Identify which cell holds the provided text, then report its (x, y) central coordinate. 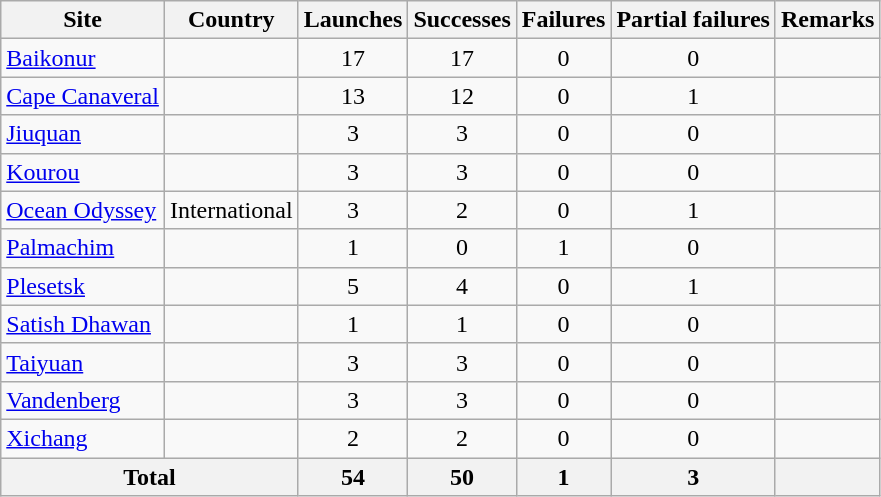
Satish Dhawan (83, 324)
Failures (564, 20)
13 (353, 96)
Kourou (83, 172)
Palmachim (83, 248)
5 (353, 286)
50 (462, 477)
Plesetsk (83, 286)
Taiyuan (83, 362)
Partial failures (694, 20)
Remarks (827, 20)
Launches (353, 20)
Xichang (83, 438)
International (231, 210)
12 (462, 96)
Cape Canaveral (83, 96)
Site (83, 20)
54 (353, 477)
Vandenberg (83, 400)
Total (150, 477)
4 (462, 286)
Country (231, 20)
Jiuquan (83, 134)
Ocean Odyssey (83, 210)
Baikonur (83, 58)
Successes (462, 20)
